Output the [X, Y] coordinate of the center of the cell containing the given text.  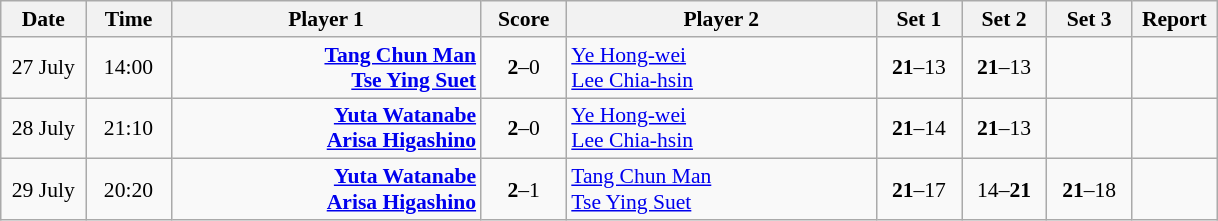
29 July [44, 190]
2–1 [524, 190]
Date [44, 19]
27 July [44, 68]
Set 1 [918, 19]
Player 2 [721, 19]
21–17 [918, 190]
Score [524, 19]
21–14 [918, 128]
14–21 [1004, 190]
20:20 [128, 190]
Player 1 [326, 19]
Set 2 [1004, 19]
Set 3 [1090, 19]
Time [128, 19]
21–18 [1090, 190]
28 July [44, 128]
14:00 [128, 68]
21:10 [128, 128]
Report [1174, 19]
